Return [x, y] of the center of cell containing provided text 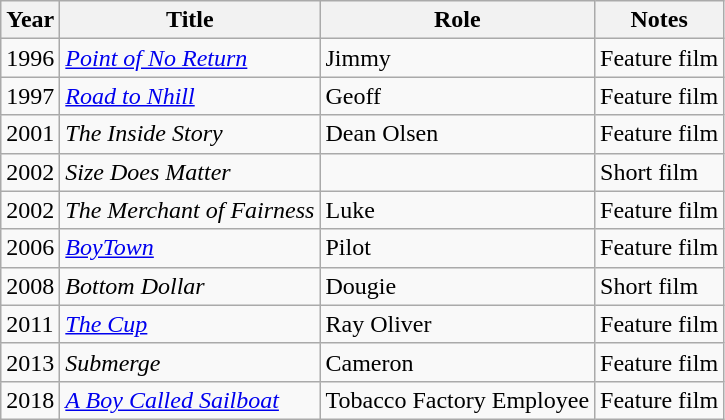
Point of No Return [190, 58]
Dougie [458, 286]
Submerge [190, 362]
2008 [30, 286]
Role [458, 20]
Tobacco Factory Employee [458, 400]
The Inside Story [190, 134]
2013 [30, 362]
Geoff [458, 96]
Road to Nhill [190, 96]
Jimmy [458, 58]
The Merchant of Fairness [190, 210]
2001 [30, 134]
2006 [30, 248]
Year [30, 20]
Title [190, 20]
2018 [30, 400]
Cameron [458, 362]
Bottom Dollar [190, 286]
1997 [30, 96]
The Cup [190, 324]
Pilot [458, 248]
1996 [30, 58]
Dean Olsen [458, 134]
Size Does Matter [190, 172]
2011 [30, 324]
A Boy Called Sailboat [190, 400]
BoyTown [190, 248]
Luke [458, 210]
Notes [660, 20]
Ray Oliver [458, 324]
